Extract the (X, Y) coordinate from the center of the cell holding the provided text.  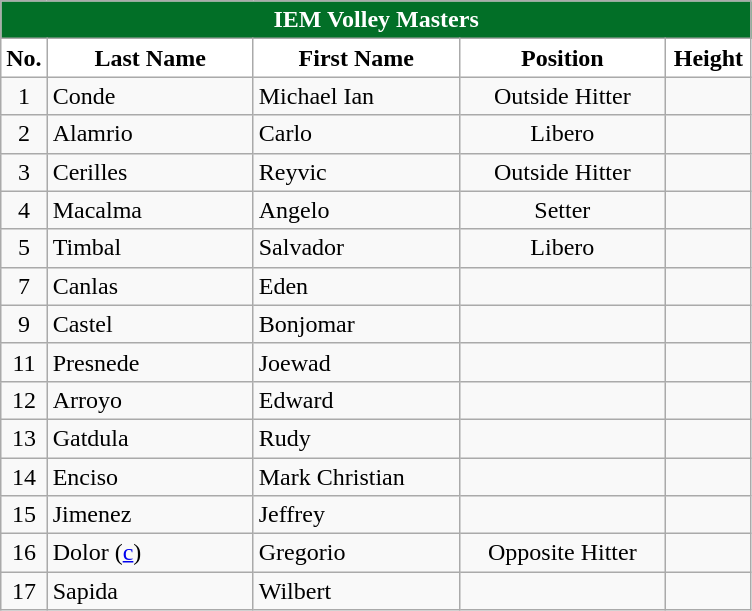
Alamrio (150, 134)
Salvador (356, 248)
Reyvic (356, 172)
Height (708, 58)
Eden (356, 286)
Last Name (150, 58)
Opposite Hitter (562, 553)
3 (24, 172)
12 (24, 400)
No. (24, 58)
Position (562, 58)
14 (24, 477)
16 (24, 553)
Castel (150, 324)
Gatdula (150, 438)
Joewad (356, 362)
1 (24, 96)
4 (24, 210)
First Name (356, 58)
11 (24, 362)
9 (24, 324)
Michael Ian (356, 96)
Timbal (150, 248)
2 (24, 134)
Arroyo (150, 400)
IEM Volley Masters (376, 20)
Carlo (356, 134)
Gregorio (356, 553)
13 (24, 438)
Presnede (150, 362)
Angelo (356, 210)
15 (24, 515)
17 (24, 591)
Dolor (c) (150, 553)
Setter (562, 210)
Conde (150, 96)
Cerilles (150, 172)
Edward (356, 400)
Bonjomar (356, 324)
Sapida (150, 591)
Wilbert (356, 591)
Rudy (356, 438)
Macalma (150, 210)
7 (24, 286)
Jeffrey (356, 515)
Mark Christian (356, 477)
Enciso (150, 477)
Canlas (150, 286)
Jimenez (150, 515)
5 (24, 248)
